Capture the cell that displays the provided text and extract its [x, y] central coordinate. 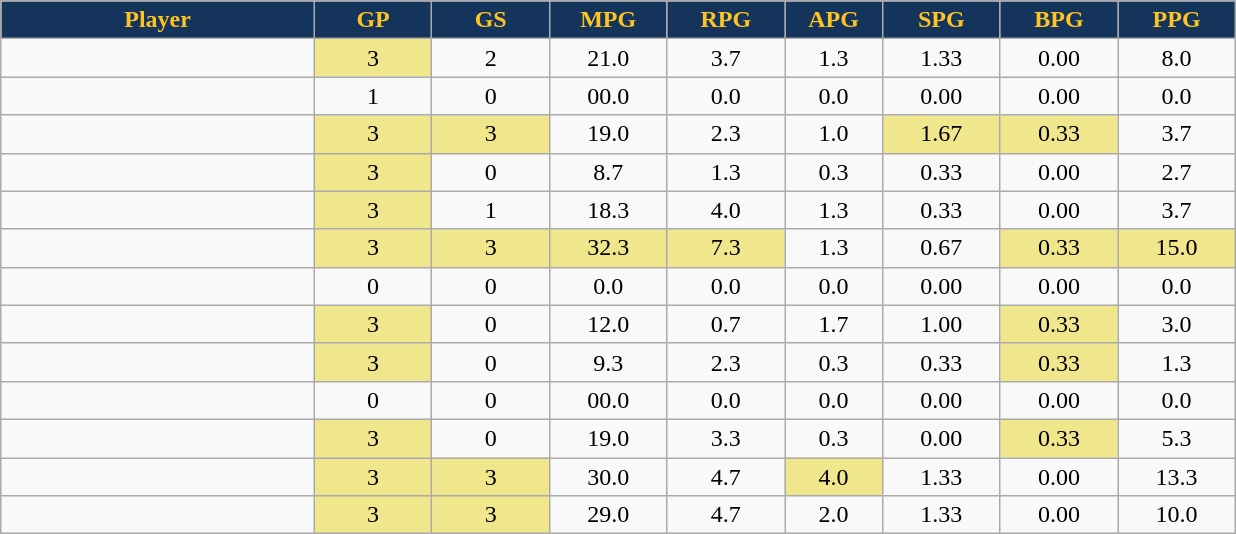
2 [491, 58]
RPG [726, 20]
GS [491, 20]
BPG [1059, 20]
12.0 [608, 324]
Player [158, 20]
10.0 [1177, 515]
5.3 [1177, 438]
MPG [608, 20]
0.7 [726, 324]
21.0 [608, 58]
30.0 [608, 477]
32.3 [608, 248]
2.0 [834, 515]
1.7 [834, 324]
15.0 [1177, 248]
18.3 [608, 210]
PPG [1177, 20]
2.7 [1177, 172]
APG [834, 20]
8.0 [1177, 58]
SPG [942, 20]
9.3 [608, 362]
1.67 [942, 134]
GP [373, 20]
3.3 [726, 438]
1.0 [834, 134]
7.3 [726, 248]
8.7 [608, 172]
3.0 [1177, 324]
13.3 [1177, 477]
29.0 [608, 515]
0.67 [942, 248]
1.00 [942, 324]
